Identify which cell holds the provided text, then report its (x, y) central coordinate. 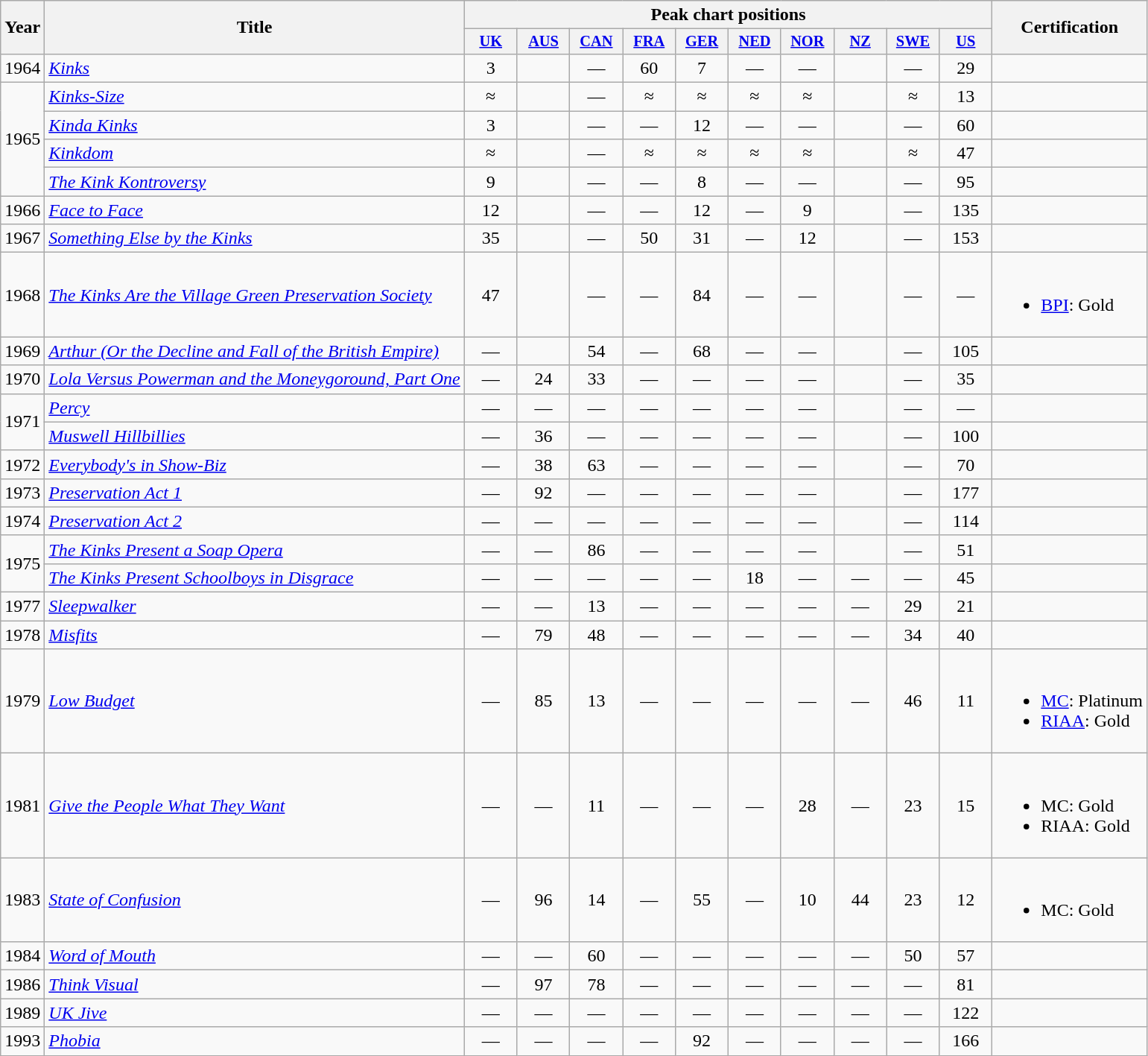
SWE (913, 42)
1979 (22, 701)
GER (702, 42)
Kinks-Size (255, 97)
15 (965, 806)
1993 (22, 1041)
55 (702, 900)
NOR (808, 42)
1965 (22, 139)
1977 (22, 607)
NZ (860, 42)
Peak chart positions (729, 15)
1972 (22, 464)
FRA (650, 42)
Sleepwalker (255, 607)
Think Visual (255, 984)
95 (965, 182)
1989 (22, 1013)
Title (255, 28)
1981 (22, 806)
96 (544, 900)
1968 (22, 295)
Kinkdom (255, 154)
34 (913, 635)
Muswell Hillbillies (255, 436)
The Kink Kontroversy (255, 182)
14 (596, 900)
63 (596, 464)
MC: GoldRIAA: Gold (1070, 806)
10 (808, 900)
Give the People What They Want (255, 806)
153 (965, 238)
38 (544, 464)
166 (965, 1041)
57 (965, 956)
48 (596, 635)
7 (702, 68)
36 (544, 436)
1964 (22, 68)
The Kinks Are the Village Green Preservation Society (255, 295)
Low Budget (255, 701)
86 (596, 549)
Phobia (255, 1041)
Everybody's in Show-Biz (255, 464)
100 (965, 436)
CAN (596, 42)
1974 (22, 521)
Something Else by the Kinks (255, 238)
28 (808, 806)
Certification (1070, 28)
UK Jive (255, 1013)
105 (965, 351)
54 (596, 351)
1971 (22, 422)
1975 (22, 563)
The Kinks Present a Soap Opera (255, 549)
1986 (22, 984)
1970 (22, 379)
Misfits (255, 635)
85 (544, 701)
40 (965, 635)
1966 (22, 210)
51 (965, 549)
AUS (544, 42)
NED (755, 42)
177 (965, 493)
135 (965, 210)
114 (965, 521)
1978 (22, 635)
31 (702, 238)
33 (596, 379)
Percy (255, 408)
UK (490, 42)
MC: PlatinumRIAA: Gold (1070, 701)
70 (965, 464)
1984 (22, 956)
18 (755, 578)
84 (702, 295)
1973 (22, 493)
97 (544, 984)
79 (544, 635)
BPI: Gold (1070, 295)
Lola Versus Powerman and the Moneygoround, Part One (255, 379)
Word of Mouth (255, 956)
Face to Face (255, 210)
Preservation Act 1 (255, 493)
78 (596, 984)
45 (965, 578)
Year (22, 28)
68 (702, 351)
State of Confusion (255, 900)
44 (860, 900)
1983 (22, 900)
Arthur (Or the Decline and Fall of the British Empire) (255, 351)
Kinda Kinks (255, 125)
1967 (22, 238)
Preservation Act 2 (255, 521)
US (965, 42)
8 (702, 182)
Kinks (255, 68)
46 (913, 701)
The Kinks Present Schoolboys in Disgrace (255, 578)
21 (965, 607)
1969 (22, 351)
122 (965, 1013)
24 (544, 379)
MC: Gold (1070, 900)
81 (965, 984)
